Provide the (X, Y) coordinate of the cell's center where the given text is located.  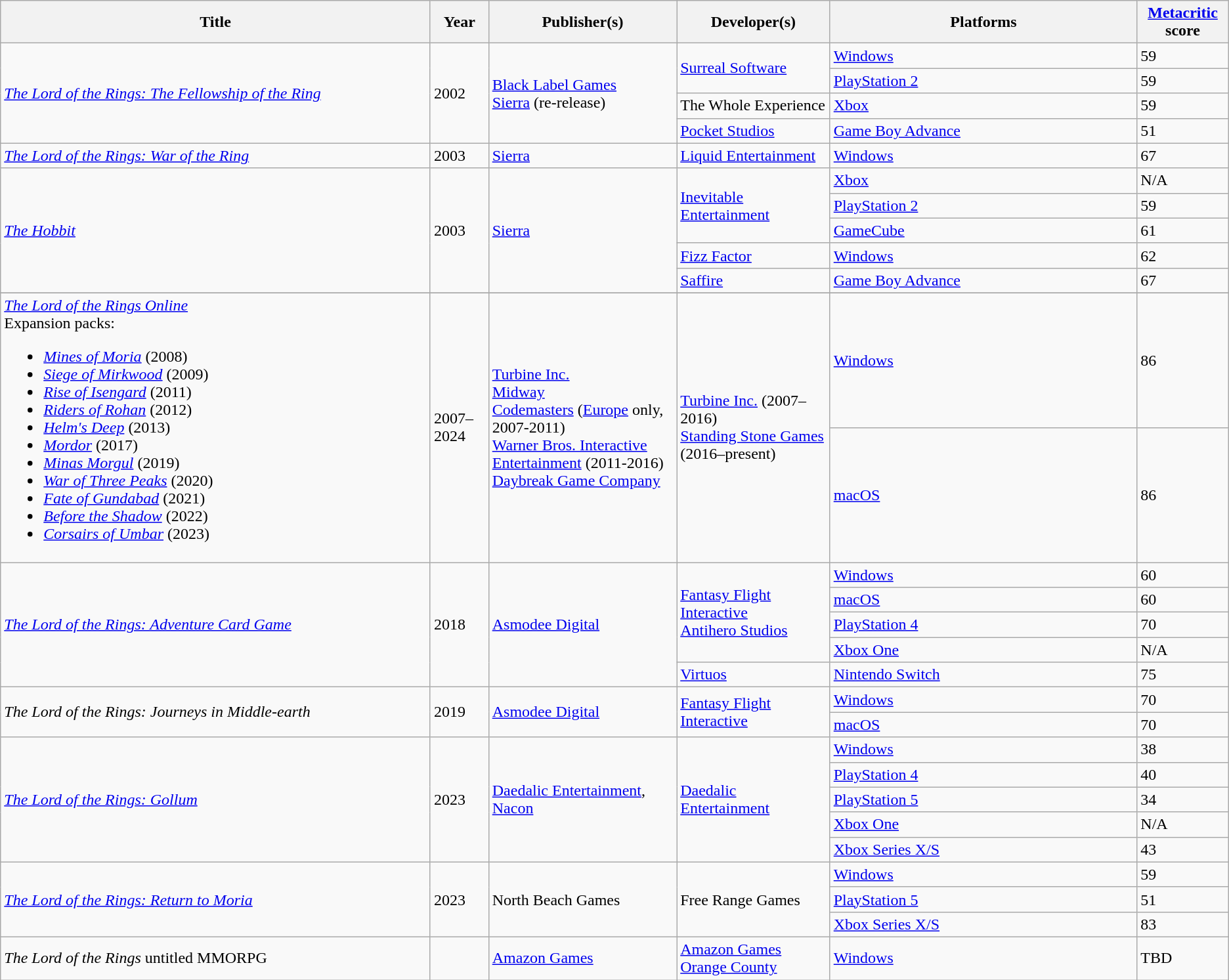
Developer(s) (754, 22)
The Lord of the Rings: War of the Ring (215, 156)
Year (460, 22)
Black Label Games Sierra (re-release) (582, 93)
North Beach Games (582, 899)
Platforms (983, 22)
The Lord of the Rings untitled MMORPG (215, 958)
Fantasy Flight InteractiveAntihero Studios (754, 612)
2002 (460, 93)
The Hobbit (215, 230)
The Lord of the Rings: Return to Moria (215, 899)
34 (1183, 799)
38 (1183, 750)
TBD (1183, 958)
Free Range Games (754, 899)
Turbine Inc. (2007–2016) Standing Stone Games (2016–present) (754, 427)
Pocket Studios (754, 131)
40 (1183, 775)
Daedalic Entertainment, Nacon (582, 799)
Fantasy Flight Interactive (754, 712)
43 (1183, 849)
83 (1183, 924)
62 (1183, 255)
Turbine Inc. Midway Codemasters (Europe only, 2007-2011) Warner Bros. Interactive Entertainment (2011-2016) Daybreak Game Company (582, 427)
The Lord of the Rings: The Fellowship of the Ring (215, 93)
Fizz Factor (754, 255)
75 (1183, 675)
Virtuos (754, 675)
Saffire (754, 280)
2019 (460, 712)
The Lord of the Rings: Adventure Card Game (215, 624)
GameCube (983, 230)
2007–2024 (460, 427)
Amazon Games (582, 958)
The Whole Experience (754, 106)
Daedalic Entertainment (754, 799)
2018 (460, 624)
Surreal Software (754, 68)
61 (1183, 230)
Liquid Entertainment (754, 156)
Publisher(s) (582, 22)
Metacritic score (1183, 22)
Title (215, 22)
Amazon Games Orange County (754, 958)
The Lord of the Rings: Journeys in Middle-earth (215, 712)
The Lord of the Rings: Gollum (215, 799)
Inevitable Entertainment (754, 205)
Nintendo Switch (983, 675)
